Capture the cell that displays the provided text and extract its [X, Y] central coordinate. 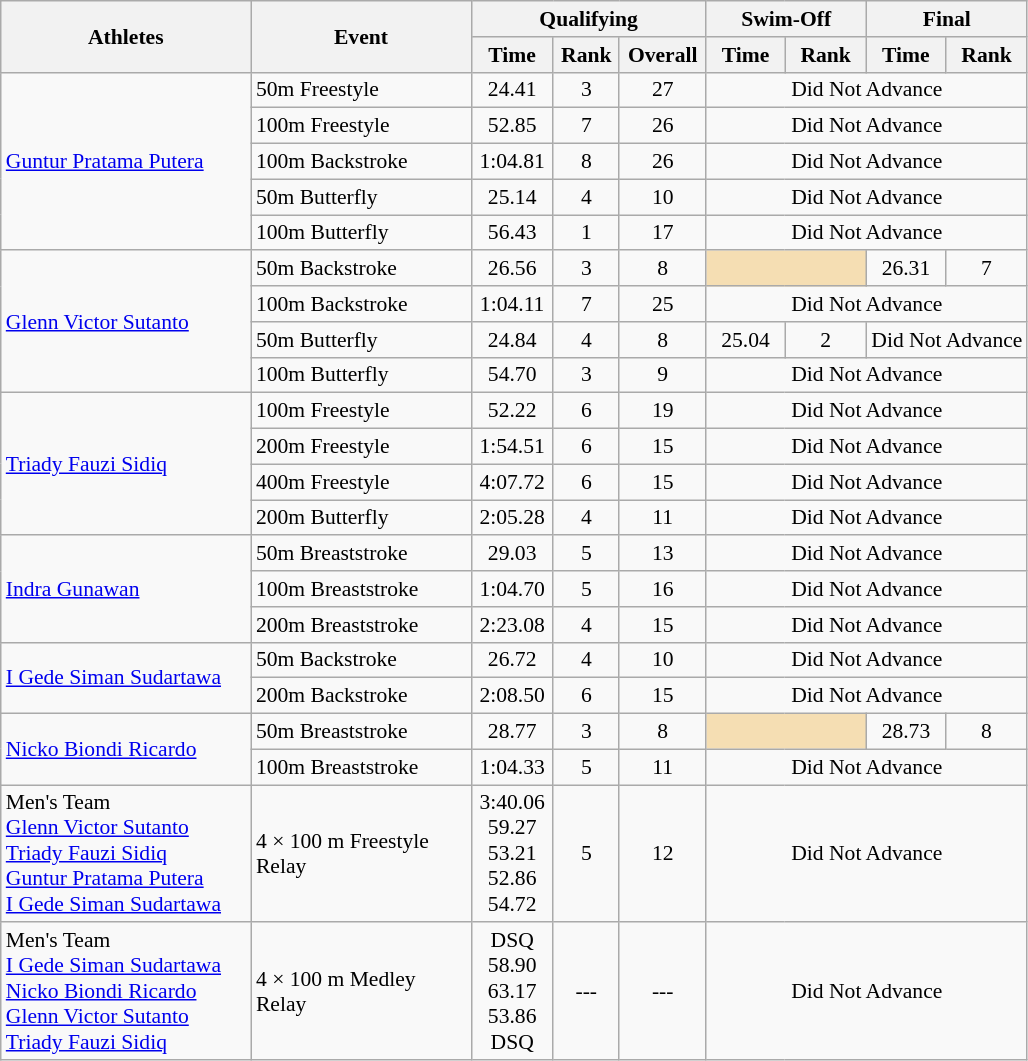
25 [662, 304]
Men's Team I Gede Siman Sudartawa Nicko Biondi Ricardo Glenn Victor Sutanto Triady Fauzi Sidiq [126, 992]
19 [662, 411]
24.41 [512, 90]
28.73 [906, 732]
26.56 [512, 269]
200m Backstroke [361, 696]
9 [662, 375]
1 [586, 233]
2 [826, 340]
200m Butterfly [361, 518]
1:04.70 [512, 589]
400m Freestyle [361, 482]
1:04.81 [512, 162]
27 [662, 90]
16 [662, 589]
56.43 [512, 233]
2:08.50 [512, 696]
Athletes [126, 36]
26.31 [906, 269]
4 × 100 m Medley Relay [361, 992]
50m Freestyle [361, 90]
Men's Team Glenn Victor Sutanto Triady Fauzi Sidiq Guntur Pratama Putera I Gede Siman Sudartawa [126, 854]
29.03 [512, 554]
Event [361, 36]
3:40.06 59.27 53.21 52.86 54.72 [512, 854]
Triady Fauzi Sidiq [126, 464]
4 × 100 m Freestyle Relay [361, 854]
I Gede Siman Sudartawa [126, 678]
52.85 [512, 126]
26.72 [512, 660]
Qualifying [588, 19]
25.04 [746, 340]
Overall [662, 55]
2:23.08 [512, 625]
25.14 [512, 197]
24.84 [512, 340]
52.22 [512, 411]
Nicko Biondi Ricardo [126, 750]
Swim-Off [786, 19]
Indra Gunawan [126, 590]
13 [662, 554]
1:04.33 [512, 767]
54.70 [512, 375]
Guntur Pratama Putera [126, 161]
28.77 [512, 732]
DSQ 58.90 63.17 53.86 DSQ [512, 992]
2:05.28 [512, 518]
1:04.11 [512, 304]
4:07.72 [512, 482]
200m Breaststroke [361, 625]
1:54.51 [512, 447]
17 [662, 233]
Glenn Victor Sutanto [126, 322]
200m Freestyle [361, 447]
Final [946, 19]
12 [662, 854]
